Capture the cell that displays the provided text and extract its (X, Y) central coordinate. 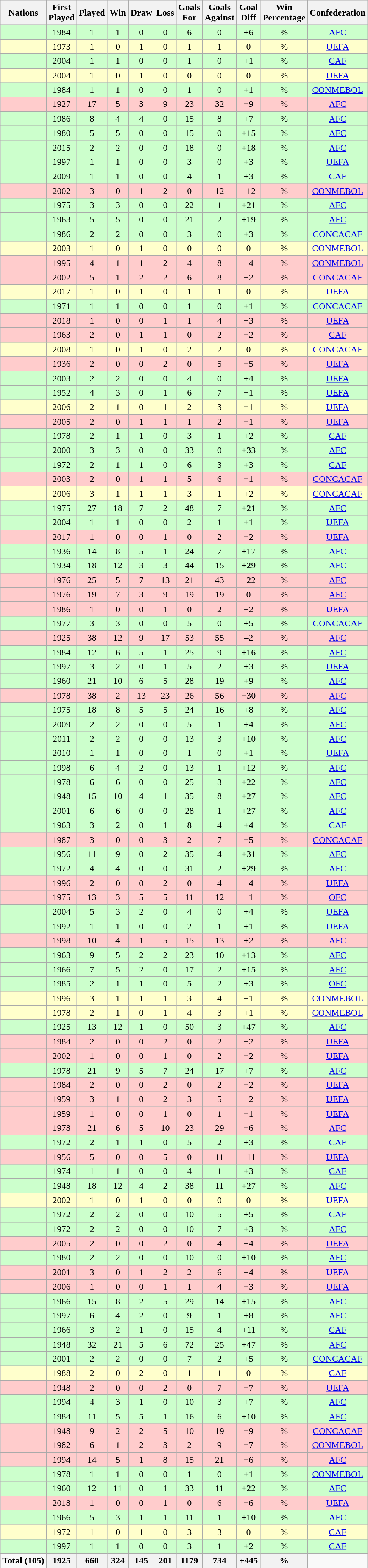
1995 (61, 263)
+9 (249, 681)
Goal Diff (249, 13)
145 (141, 1560)
−30 (249, 696)
+6 (249, 32)
First Played (61, 13)
Win (118, 13)
56 (220, 696)
−11 (249, 1157)
26 (189, 696)
+11 (249, 1330)
1179 (189, 1560)
+33 (249, 450)
+17 (249, 551)
22 (189, 205)
2015 (61, 147)
1992 (61, 926)
324 (118, 1560)
+19 (249, 220)
1974 (61, 1171)
1985 (61, 984)
27 (92, 508)
+12 (249, 768)
50 (189, 1027)
72 (189, 1344)
1952 (61, 392)
31 (189, 868)
43 (220, 580)
Loss (165, 13)
Goals For (189, 13)
2011 (61, 739)
1982 (61, 1445)
−12 (249, 191)
+16 (249, 652)
Total (105) (23, 1560)
48 (189, 508)
Played (92, 13)
1971 (61, 306)
+13 (249, 955)
1988 (61, 1373)
1934 (61, 566)
−22 (249, 580)
44 (189, 566)
2008 (61, 349)
55 (220, 638)
201 (165, 1560)
Nations (23, 13)
1973 (61, 47)
2000 (61, 450)
Confederation (338, 13)
1977 (61, 623)
734 (220, 1560)
1987 (61, 839)
+31 (249, 854)
+18 (249, 147)
Goals Against (220, 13)
660 (92, 1560)
1927 (61, 104)
Win Percentage (284, 13)
–2 (249, 638)
Draw (141, 13)
+445 (249, 1560)
53 (189, 638)
2010 (61, 753)
